From the cell containing the given text, extract its center point as (x, y) coordinate. 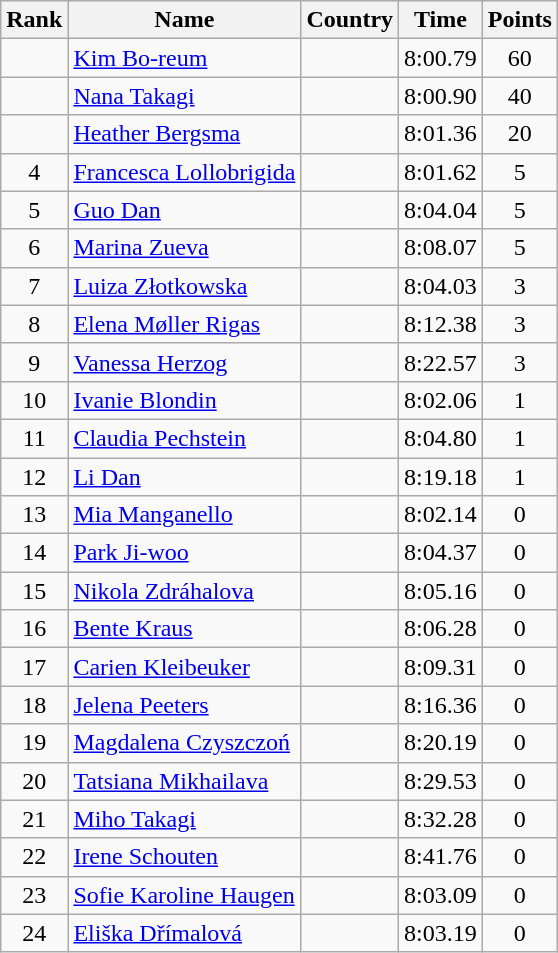
12 (34, 477)
Rank (34, 20)
Sofie Karoline Haugen (184, 895)
8:02.06 (441, 400)
18 (34, 705)
8:03.09 (441, 895)
8:12.38 (441, 324)
40 (520, 96)
24 (34, 933)
Country (350, 20)
Park Ji-woo (184, 553)
8:00.79 (441, 58)
Marina Zueva (184, 248)
Time (441, 20)
21 (34, 819)
Irene Schouten (184, 857)
8:08.07 (441, 248)
8:16.36 (441, 705)
Miho Takagi (184, 819)
Nikola Zdráhalova (184, 591)
Nana Takagi (184, 96)
8:41.76 (441, 857)
8:32.28 (441, 819)
8:29.53 (441, 781)
Luiza Złotkowska (184, 286)
8:04.37 (441, 553)
Francesca Lollobrigida (184, 172)
Eliška Dřímalová (184, 933)
17 (34, 667)
Mia Manganello (184, 515)
Kim Bo-reum (184, 58)
6 (34, 248)
10 (34, 400)
Jelena Peeters (184, 705)
19 (34, 743)
Points (520, 20)
8:00.90 (441, 96)
8:06.28 (441, 629)
8:20.19 (441, 743)
Name (184, 20)
9 (34, 362)
60 (520, 58)
8:04.04 (441, 210)
23 (34, 895)
11 (34, 438)
Vanessa Herzog (184, 362)
13 (34, 515)
8:03.19 (441, 933)
16 (34, 629)
Claudia Pechstein (184, 438)
Carien Kleibeuker (184, 667)
14 (34, 553)
Guo Dan (184, 210)
4 (34, 172)
Bente Kraus (184, 629)
8:09.31 (441, 667)
8:01.36 (441, 134)
8 (34, 324)
Heather Bergsma (184, 134)
7 (34, 286)
8:05.16 (441, 591)
Ivanie Blondin (184, 400)
Magdalena Czyszczoń (184, 743)
15 (34, 591)
Elena Møller Rigas (184, 324)
Tatsiana Mikhailava (184, 781)
8:22.57 (441, 362)
22 (34, 857)
Li Dan (184, 477)
8:19.18 (441, 477)
8:01.62 (441, 172)
8:04.03 (441, 286)
8:02.14 (441, 515)
8:04.80 (441, 438)
